Scan for the cell matching the given text and deliver its (X, Y) coordinate at center. 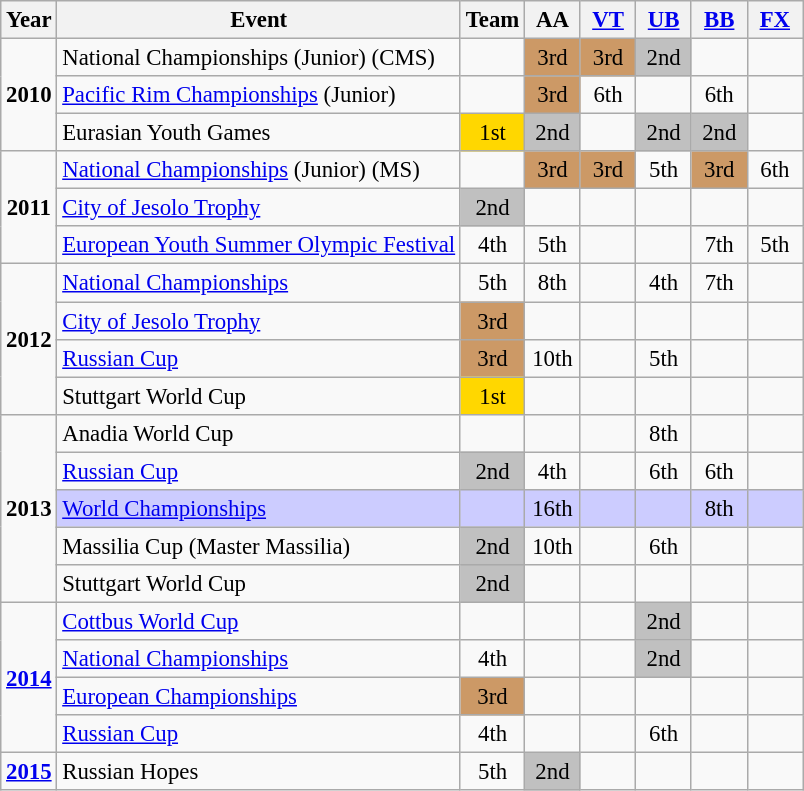
National Championships (Junior) (MS) (259, 170)
2012 (29, 339)
BB (719, 20)
2013 (29, 508)
Anadia World Cup (259, 433)
Eurasian Youth Games (259, 133)
National Championships (Junior) (CMS) (259, 58)
16th (553, 509)
UB (664, 20)
Massilia Cup (Master Massilia) (259, 546)
Event (259, 20)
2014 (29, 677)
2010 (29, 96)
Team (492, 20)
Pacific Rim Championships (Junior) (259, 95)
Cottbus World Cup (259, 621)
2011 (29, 208)
European Championships (259, 697)
Year (29, 20)
World Championships (259, 509)
Russian Hopes (259, 772)
European Youth Summer Olympic Festival (259, 245)
FX (775, 20)
2015 (29, 772)
AA (553, 20)
VT (608, 20)
